Search for the cell housing the specified text and yield its [X, Y] center coordinate. 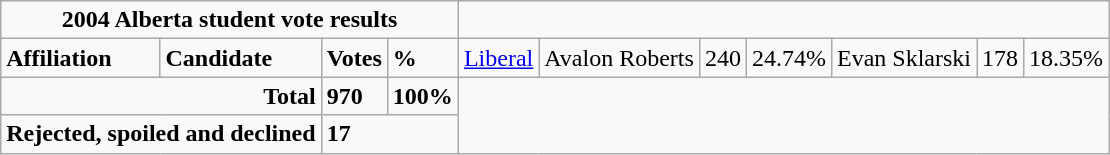
178 [1000, 58]
% [422, 58]
Liberal [498, 58]
Evan Sklarski [904, 58]
Candidate [240, 58]
Affiliation [80, 58]
970 [354, 96]
Votes [354, 58]
18.35% [1066, 58]
Total [161, 96]
240 [722, 58]
Rejected, spoiled and declined [161, 134]
17 [390, 134]
24.74% [788, 58]
2004 Alberta student vote results [230, 20]
Avalon Roberts [620, 58]
100% [422, 96]
